Output the (x, y) coordinate of the center of the cell containing the given text.  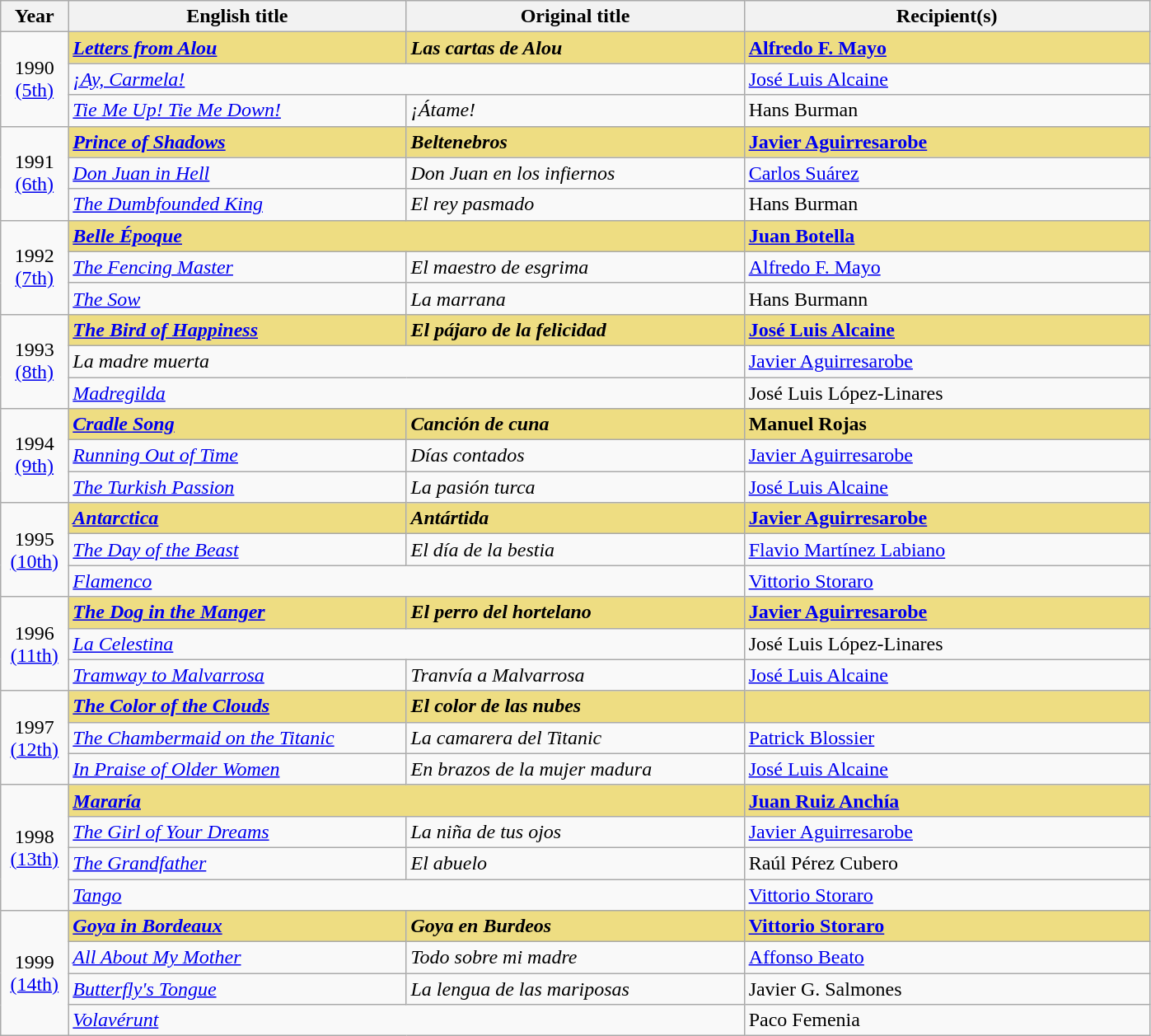
1996(11th) (35, 644)
¡Ay, Carmela! (406, 79)
Antártida (575, 518)
El día de la bestia (575, 550)
El color de las nubes (575, 706)
Goya en Burdeos (575, 926)
Días contados (575, 456)
La lengua de las mariposas (575, 989)
The Dumbfounded King (237, 204)
El pájaro de la felicidad (575, 330)
Flavio Martínez Labiano (947, 550)
Tranvía a Malvarrosa (575, 675)
1995(10th) (35, 550)
The Turkish Passion (237, 487)
Letters from Alou (237, 48)
Juan Ruiz Anchía (947, 800)
1991(6th) (35, 173)
Prince of Shadows (237, 142)
Canción de cuna (575, 424)
In Praise of Older Women (237, 769)
Tie Me Up! Tie Me Down! (237, 110)
English title (237, 16)
Recipient(s) (947, 16)
Year (35, 16)
1990(5th) (35, 79)
Belle Époque (406, 236)
Flamenco (406, 581)
Volavérunt (406, 1020)
Todo sobre mi madre (575, 958)
Running Out of Time (237, 456)
Madregilda (406, 393)
1997(12th) (35, 738)
Hans Burmann (947, 298)
Antarctica (237, 518)
Mararía (406, 800)
The Fencing Master (237, 267)
Juan Botella (947, 236)
El rey pasmado (575, 204)
El perro del hortelano (575, 612)
La Celestina (406, 644)
La pasión turca (575, 487)
1992(7th) (35, 267)
Raúl Pérez Cubero (947, 863)
La camarera del Titanic (575, 738)
Las cartas de Alou (575, 48)
The Chambermaid on the Titanic (237, 738)
Patrick Blossier (947, 738)
Carlos Suárez (947, 173)
Affonso Beato (947, 958)
La madre muerta (406, 361)
The Day of the Beast (237, 550)
Paco Femenia (947, 1020)
El maestro de esgrima (575, 267)
¡Átame! (575, 110)
1993(8th) (35, 361)
1994(9th) (35, 456)
1998(13th) (35, 847)
Don Juan en los infiernos (575, 173)
The Dog in the Manger (237, 612)
Javier G. Salmones (947, 989)
The Girl of Your Dreams (237, 832)
La niña de tus ojos (575, 832)
La marrana (575, 298)
Butterfly's Tongue (237, 989)
El abuelo (575, 863)
The Bird of Happiness (237, 330)
Don Juan in Hell (237, 173)
Tramway to Malvarrosa (237, 675)
The Grandfather (237, 863)
All About My Mother (237, 958)
The Color of the Clouds (237, 706)
Tango (406, 894)
Goya in Bordeaux (237, 926)
The Sow (237, 298)
1999(14th) (35, 973)
Cradle Song (237, 424)
En brazos de la mujer madura (575, 769)
Manuel Rojas (947, 424)
Original title (575, 16)
Beltenebros (575, 142)
